Return the [x, y] coordinate for the center point of the cell that contains the specified text.  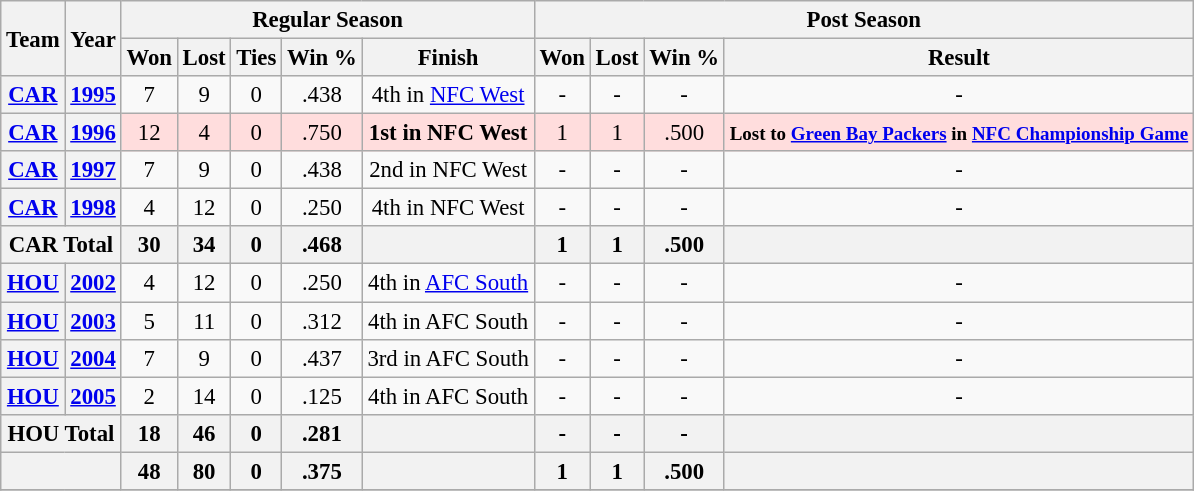
30 [149, 245]
Finish [448, 58]
2003 [93, 321]
.468 [322, 245]
48 [149, 471]
Result [958, 58]
1995 [93, 95]
2 [149, 396]
2002 [93, 283]
80 [204, 471]
1998 [93, 208]
2nd in NFC West [448, 170]
1st in NFC West [448, 133]
Lost to Green Bay Packers in NFC Championship Game [958, 133]
Post Season [864, 20]
2005 [93, 396]
CAR Total [61, 245]
.750 [322, 133]
11 [204, 321]
Team [33, 38]
Year [93, 38]
34 [204, 245]
18 [149, 433]
3rd in AFC South [448, 358]
1996 [93, 133]
5 [149, 321]
Regular Season [328, 20]
HOU Total [61, 433]
.125 [322, 396]
.312 [322, 321]
.375 [322, 471]
.281 [322, 433]
Ties [256, 58]
1997 [93, 170]
46 [204, 433]
.437 [322, 358]
2004 [93, 358]
14 [204, 396]
